Determine the (X, Y) coordinate at the center of the cell enclosing the given text.  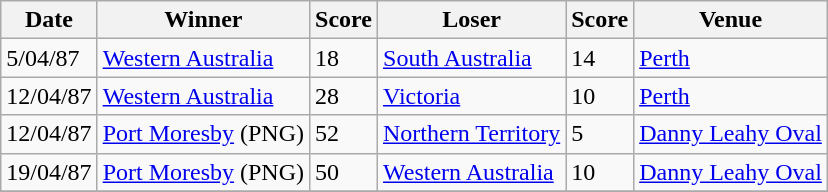
Northern Territory (472, 134)
South Australia (472, 58)
52 (344, 134)
19/04/87 (49, 172)
28 (344, 96)
Venue (731, 20)
18 (344, 58)
Date (49, 20)
Loser (472, 20)
5/04/87 (49, 58)
Winner (203, 20)
14 (600, 58)
Victoria (472, 96)
5 (600, 134)
50 (344, 172)
